Find where the given text appears and provide that cell's center as [x, y] coordinate. 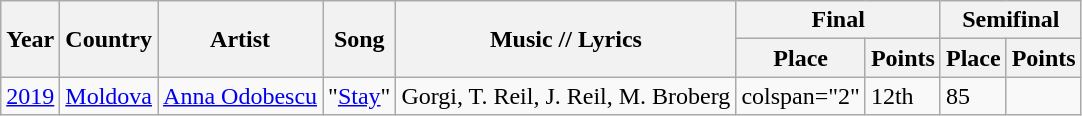
Country [109, 39]
85 [973, 96]
2019 [30, 96]
Moldova [109, 96]
colspan="2" [801, 96]
Semifinal [1010, 20]
"Stay" [360, 96]
Anna Odobescu [240, 96]
Year [30, 39]
Final [838, 20]
Gorgi, T. Reil, J. Reil, M. Broberg [566, 96]
Song [360, 39]
Artist [240, 39]
12th [902, 96]
Music // Lyrics [566, 39]
